Capture the cell that displays the provided text and extract its [x, y] central coordinate. 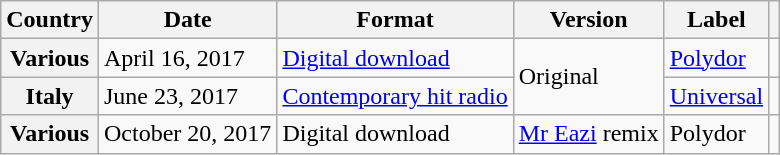
June 23, 2017 [187, 96]
Date [187, 20]
Format [395, 20]
Version [588, 20]
April 16, 2017 [187, 58]
Italy [50, 96]
Country [50, 20]
Mr Eazi remix [588, 134]
Universal [716, 96]
Original [588, 77]
Contemporary hit radio [395, 96]
Label [716, 20]
October 20, 2017 [187, 134]
